Detect which cell encompasses the target text, then output its (x, y) center coordinate. 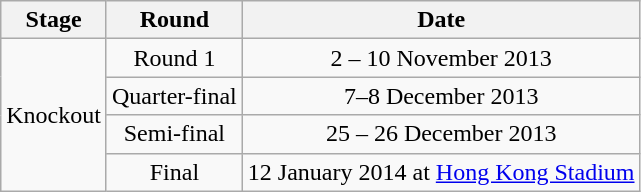
Quarter-final (174, 96)
2 – 10 November 2013 (441, 58)
Semi-final (174, 134)
Stage (54, 20)
Final (174, 172)
Date (441, 20)
Knockout (54, 115)
Round 1 (174, 58)
7–8 December 2013 (441, 96)
Round (174, 20)
25 – 26 December 2013 (441, 134)
12 January 2014 at Hong Kong Stadium (441, 172)
